Detect which cell encompasses the target text, then output its (X, Y) center coordinate. 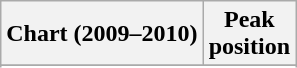
Peakposition (249, 34)
Chart (2009–2010) (102, 34)
